For the text-containing cell, return its midpoint in [x, y] coordinate format. 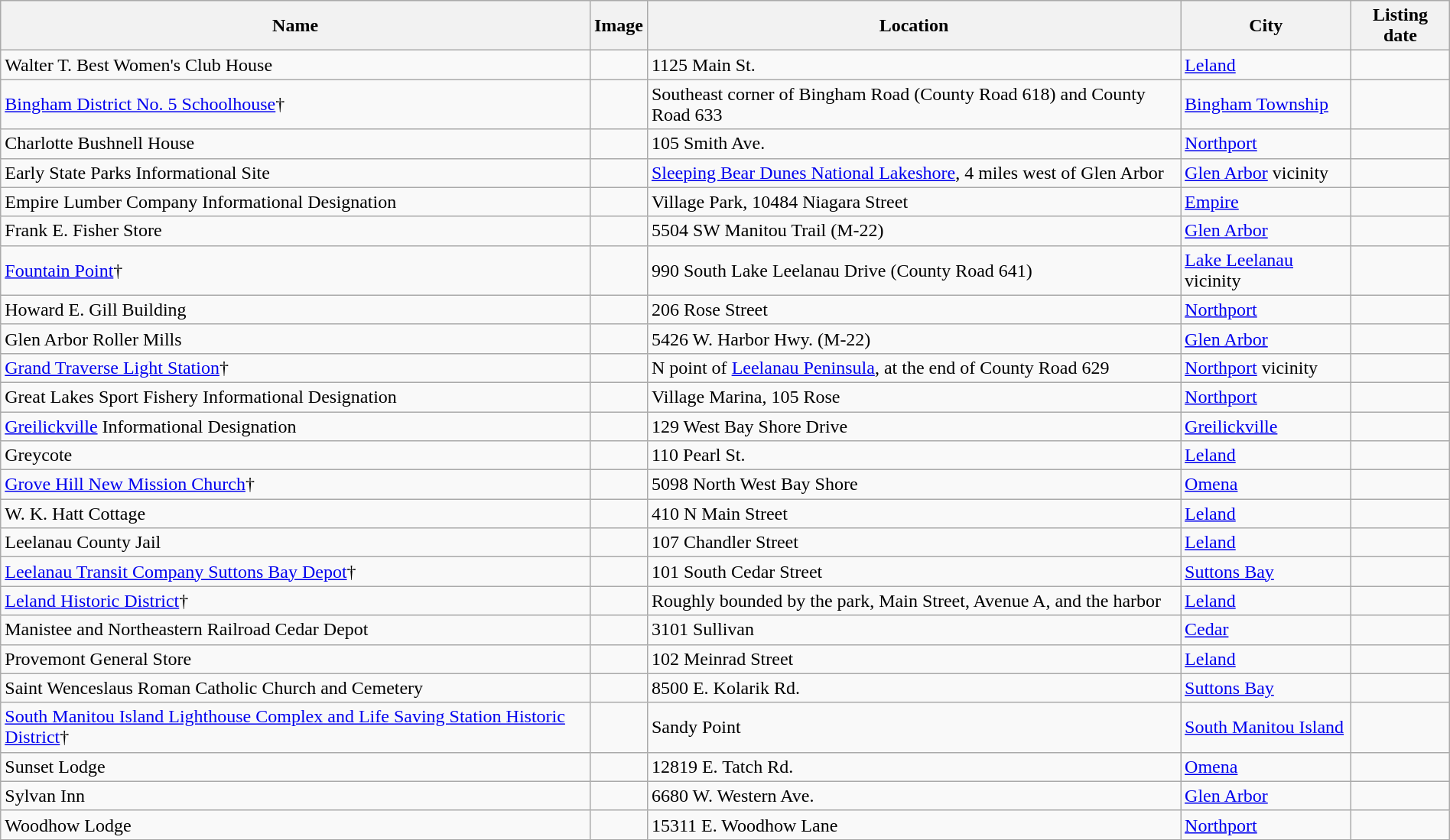
990 South Lake Leelanau Drive (County Road 641) [913, 271]
Village Park, 10484 Niagara Street [913, 202]
Leelanau County Jail [295, 543]
105 Smith Ave. [913, 144]
107 Chandler Street [913, 543]
Image [618, 26]
Southeast corner of Bingham Road (County Road 618) and County Road 633 [913, 104]
Listing date [1401, 26]
Saint Wenceslaus Roman Catholic Church and Cemetery [295, 688]
5098 North West Bay Shore [913, 485]
South Manitou Island [1266, 728]
Glen Arbor Roller Mills [295, 339]
Greycote [295, 456]
Name [295, 26]
Northport vicinity [1266, 368]
Sandy Point [913, 728]
Great Lakes Sport Fishery Informational Designation [295, 397]
Leland Historic District† [295, 601]
Grand Traverse Light Station† [295, 368]
Roughly bounded by the park, Main Street, Avenue A, and the harbor [913, 601]
Sleeping Bear Dunes National Lakeshore, 4 miles west of Glen Arbor [913, 173]
Lake Leelanau vicinity [1266, 271]
Charlotte Bushnell House [295, 144]
W. K. Hatt Cottage [295, 514]
206 Rose Street [913, 310]
Manistee and Northeastern Railroad Cedar Depot [295, 630]
101 South Cedar Street [913, 572]
410 N Main Street [913, 514]
Bingham Township [1266, 104]
Woodhow Lodge [295, 825]
Empire [1266, 202]
Walter T. Best Women's Club House [295, 65]
Sunset Lodge [295, 767]
6680 W. Western Ave. [913, 796]
1125 Main St. [913, 65]
Village Marina, 105 Rose [913, 397]
110 Pearl St. [913, 456]
Fountain Point† [295, 271]
Frank E. Fisher Store [295, 231]
Provemont General Store [295, 659]
129 West Bay Shore Drive [913, 426]
12819 E. Tatch Rd. [913, 767]
15311 E. Woodhow Lane [913, 825]
South Manitou Island Lighthouse Complex and Life Saving Station Historic District† [295, 728]
Bingham District No. 5 Schoolhouse† [295, 104]
Grove Hill New Mission Church† [295, 485]
Empire Lumber Company Informational Designation [295, 202]
Sylvan Inn [295, 796]
Leelanau Transit Company Suttons Bay Depot† [295, 572]
3101 Sullivan [913, 630]
City [1266, 26]
Location [913, 26]
102 Meinrad Street [913, 659]
5504 SW Manitou Trail (M-22) [913, 231]
N point of Leelanau Peninsula, at the end of County Road 629 [913, 368]
Greilickville Informational Designation [295, 426]
Cedar [1266, 630]
8500 E. Kolarik Rd. [913, 688]
Glen Arbor vicinity [1266, 173]
Greilickville [1266, 426]
Howard E. Gill Building [295, 310]
5426 W. Harbor Hwy. (M-22) [913, 339]
Early State Parks Informational Site [295, 173]
